Return [X, Y] of the center of cell containing provided text 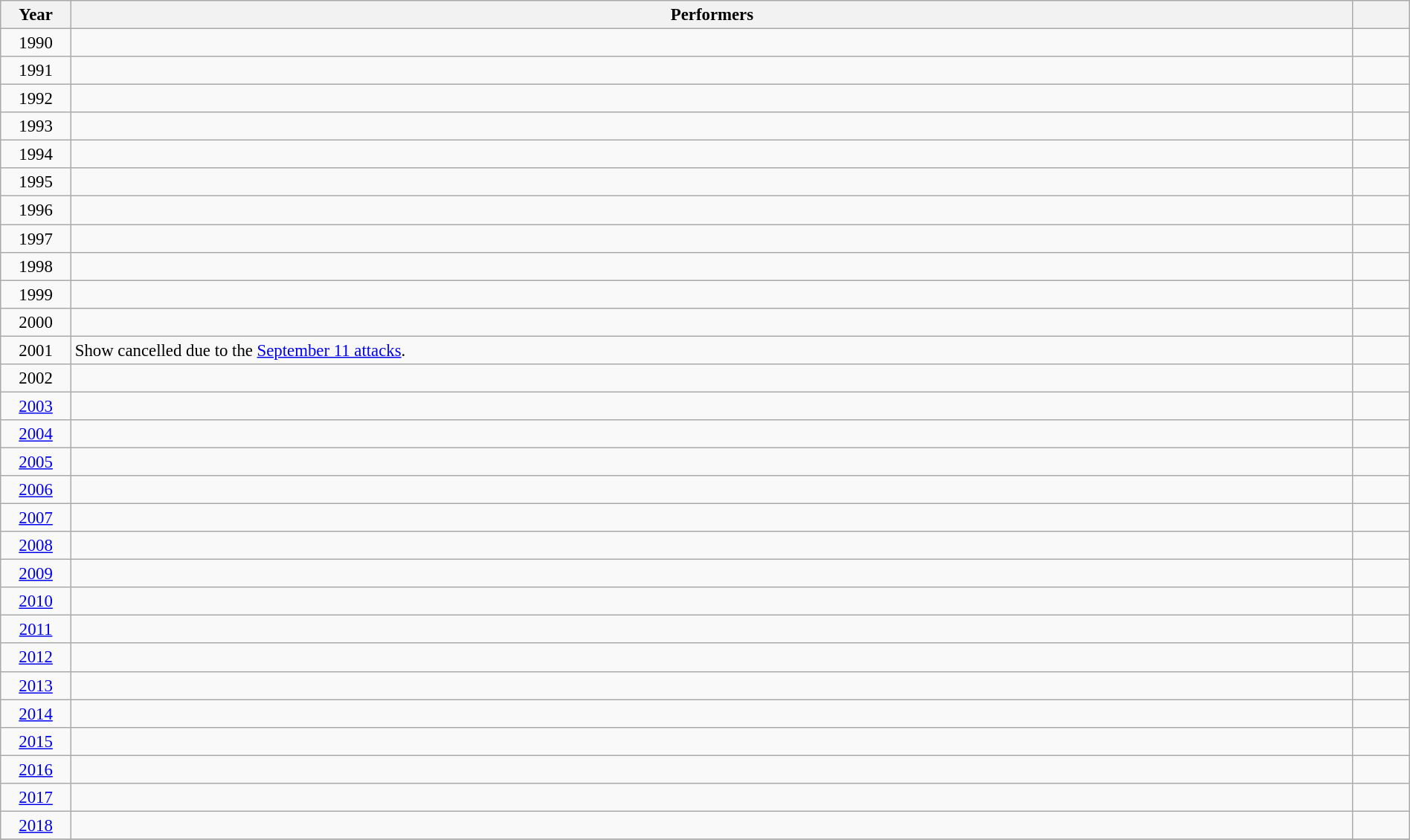
1993 [36, 126]
Year [36, 15]
Show cancelled due to the September 11 attacks. [712, 350]
2014 [36, 714]
2012 [36, 658]
1996 [36, 210]
2018 [36, 825]
2000 [36, 322]
2005 [36, 462]
2016 [36, 769]
2011 [36, 630]
1999 [36, 294]
2009 [36, 574]
1991 [36, 71]
1997 [36, 239]
2015 [36, 741]
2003 [36, 406]
2010 [36, 601]
2013 [36, 685]
2004 [36, 434]
1992 [36, 99]
2007 [36, 518]
2002 [36, 378]
2008 [36, 546]
2017 [36, 798]
1994 [36, 155]
2006 [36, 490]
1998 [36, 266]
1995 [36, 182]
Performers [712, 15]
2001 [36, 350]
1990 [36, 43]
